Identify which cell holds the provided text, then report its [X, Y] central coordinate. 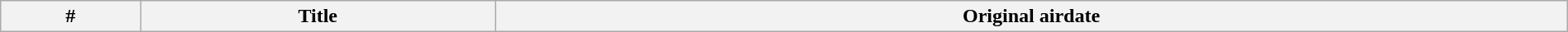
# [71, 16]
Title [318, 16]
Original airdate [1031, 16]
